Provide the (X, Y) coordinate of the cell's center where the given text is located.  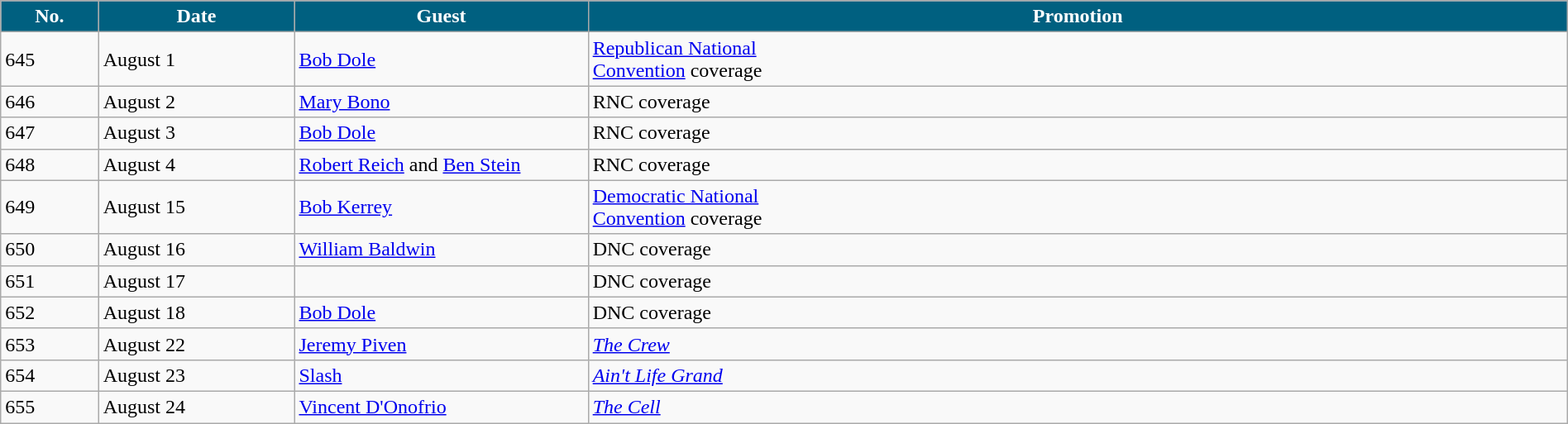
August 15 (197, 207)
August 16 (197, 250)
August 18 (197, 312)
The Crew (1078, 344)
Robert Reich and Ben Stein (442, 164)
August 3 (197, 133)
655 (50, 407)
654 (50, 375)
Republican NationalConvention coverage (1078, 60)
August 24 (197, 407)
649 (50, 207)
Mary Bono (442, 102)
648 (50, 164)
Vincent D'Onofrio (442, 407)
Slash (442, 375)
August 23 (197, 375)
Date (197, 17)
William Baldwin (442, 250)
650 (50, 250)
August 22 (197, 344)
No. (50, 17)
August 1 (197, 60)
Bob Kerrey (442, 207)
Promotion (1078, 17)
646 (50, 102)
Ain't Life Grand (1078, 375)
647 (50, 133)
Guest (442, 17)
August 4 (197, 164)
August 2 (197, 102)
653 (50, 344)
The Cell (1078, 407)
Jeremy Piven (442, 344)
645 (50, 60)
651 (50, 281)
652 (50, 312)
August 17 (197, 281)
Democratic NationalConvention coverage (1078, 207)
